Return the (x, y) coordinate for the center point of the cell that contains the specified text.  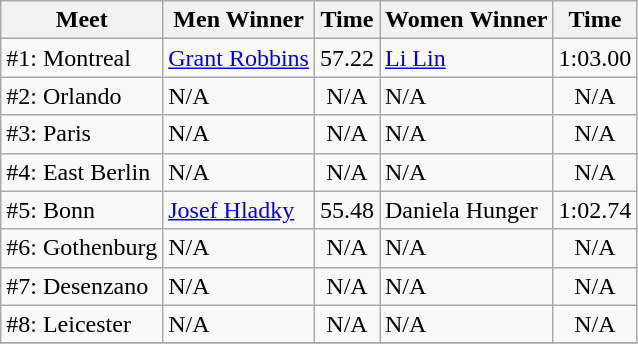
1:02.74 (595, 210)
Grant Robbins (239, 58)
Li Lin (467, 58)
#7: Desenzano (82, 286)
#4: East Berlin (82, 172)
#3: Paris (82, 134)
#1: Montreal (82, 58)
Women Winner (467, 20)
Josef Hladky (239, 210)
57.22 (346, 58)
Men Winner (239, 20)
#2: Orlando (82, 96)
55.48 (346, 210)
#5: Bonn (82, 210)
1:03.00 (595, 58)
#6: Gothenburg (82, 248)
Meet (82, 20)
Daniela Hunger (467, 210)
#8: Leicester (82, 324)
